Locate the cell with the specified text and output its [X, Y] center coordinate. 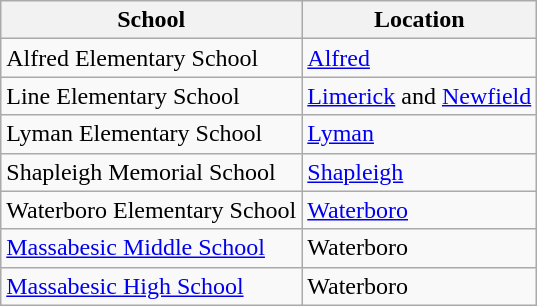
Location [420, 20]
Massabesic High School [152, 286]
Waterboro Elementary School [152, 210]
Alfred Elementary School [152, 58]
Lyman Elementary School [152, 134]
Alfred [420, 58]
Massabesic Middle School [152, 248]
School [152, 20]
Line Elementary School [152, 96]
Shapleigh [420, 172]
Limerick and Newfield [420, 96]
Lyman [420, 134]
Shapleigh Memorial School [152, 172]
